Return [X, Y] of the center of cell containing provided text 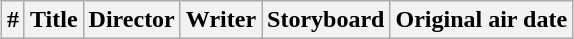
Original air date [482, 20]
# [12, 20]
Storyboard [326, 20]
Director [132, 20]
Title [54, 20]
Writer [220, 20]
